Provide the [x, y] coordinate of the cell's center where the given text is located.  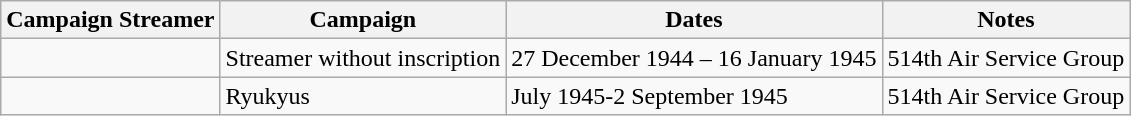
Streamer without inscription [363, 58]
Campaign Streamer [110, 20]
Dates [694, 20]
27 December 1944 – 16 January 1945 [694, 58]
Ryukyus [363, 96]
Campaign [363, 20]
July 1945-2 September 1945 [694, 96]
Notes [1006, 20]
